Output the [x, y] coordinate of the center of the cell containing the given text.  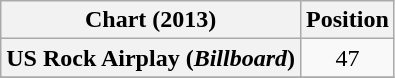
Position [348, 20]
Chart (2013) [151, 20]
US Rock Airplay (Billboard) [151, 58]
47 [348, 58]
